Provide the [X, Y] coordinate of the cell's center where the given text is located.  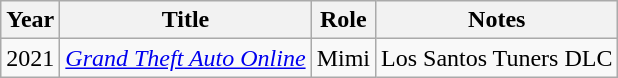
Year [30, 20]
Title [186, 20]
Los Santos Tuners DLC [497, 58]
2021 [30, 58]
Notes [497, 20]
Role [343, 20]
Grand Theft Auto Online [186, 58]
Mimi [343, 58]
